Detect which cell encompasses the target text, then output its [x, y] center coordinate. 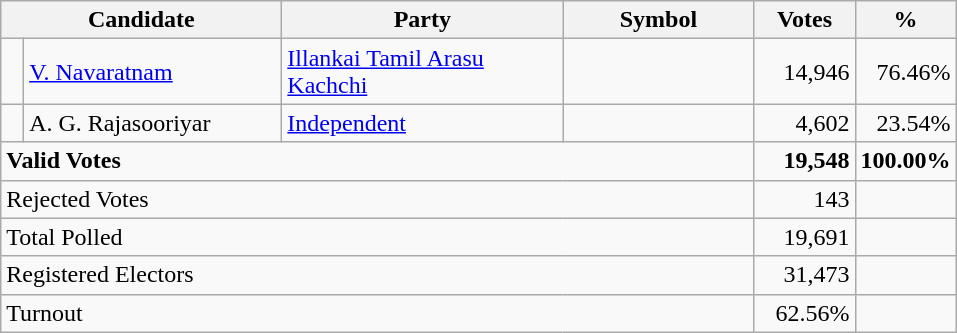
14,946 [804, 72]
31,473 [804, 275]
76.46% [906, 72]
19,691 [804, 237]
Candidate [142, 20]
19,548 [804, 161]
Registered Electors [378, 275]
Total Polled [378, 237]
Party [422, 20]
100.00% [906, 161]
Turnout [378, 313]
4,602 [804, 123]
23.54% [906, 123]
62.56% [804, 313]
143 [804, 199]
Rejected Votes [378, 199]
V. Navaratnam [153, 72]
Illankai Tamil Arasu Kachchi [422, 72]
A. G. Rajasooriyar [153, 123]
Votes [804, 20]
% [906, 20]
Independent [422, 123]
Symbol [658, 20]
Valid Votes [378, 161]
